Pinpoint the cell where the given text exists, returning its (X, Y) midpoint coordinate. 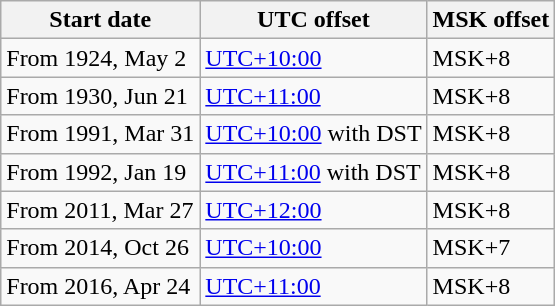
From 1992, Jan 19 (100, 172)
From 1991, Mar 31 (100, 134)
MSK offset (491, 20)
From 1924, May 2 (100, 58)
From 2011, Mar 27 (100, 210)
From 1930, Jun 21 (100, 96)
UTC+11:00 with DST (314, 172)
UTC+12:00 (314, 210)
From 2014, Oct 26 (100, 248)
Start date (100, 20)
UTC offset (314, 20)
UTC+10:00 with DST (314, 134)
From 2016, Apr 24 (100, 286)
MSK+7 (491, 248)
